For the text-containing cell, return its midpoint in (X, Y) coordinate format. 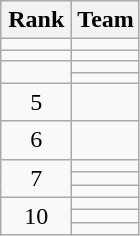
5 (36, 102)
10 (36, 216)
Rank (36, 20)
7 (36, 178)
Team (106, 20)
6 (36, 140)
